Capture the cell that displays the provided text and extract its [X, Y] central coordinate. 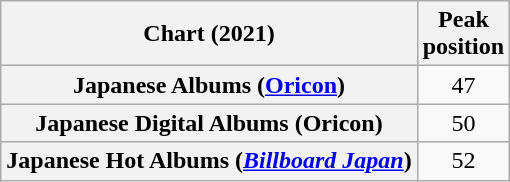
Japanese Digital Albums (Oricon) [209, 123]
Japanese Albums (Oricon) [209, 85]
52 [463, 161]
Chart (2021) [209, 34]
Japanese Hot Albums (Billboard Japan) [209, 161]
47 [463, 85]
Peakposition [463, 34]
50 [463, 123]
